Determine the [x, y] coordinate at the center of the cell enclosing the given text.  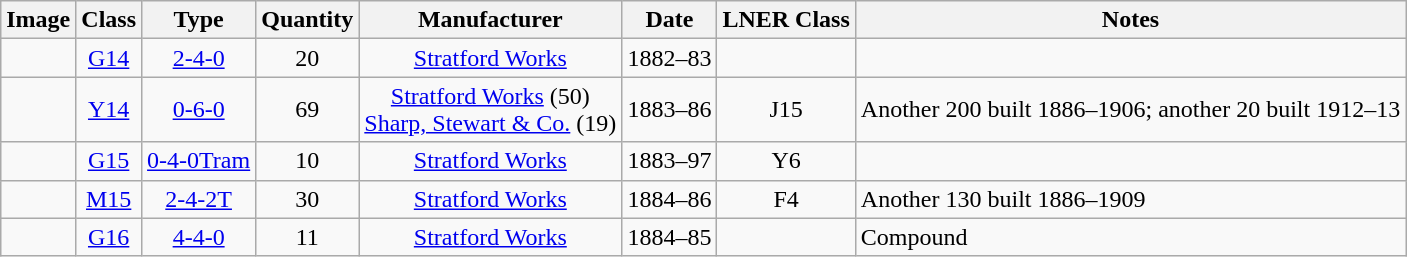
2-4-0 [199, 58]
LNER Class [786, 20]
G15 [109, 161]
11 [308, 237]
F4 [786, 199]
0-6-0 [199, 110]
69 [308, 110]
Notes [1130, 20]
Manufacturer [490, 20]
1883–97 [670, 161]
Image [38, 20]
G16 [109, 237]
Class [109, 20]
Y6 [786, 161]
1882–83 [670, 58]
Y14 [109, 110]
0-4-0Tram [199, 161]
30 [308, 199]
1884–86 [670, 199]
1884–85 [670, 237]
Another 130 built 1886–1909 [1130, 199]
Quantity [308, 20]
Stratford Works (50)Sharp, Stewart & Co. (19) [490, 110]
Date [670, 20]
J15 [786, 110]
G14 [109, 58]
10 [308, 161]
M15 [109, 199]
20 [308, 58]
4-4-0 [199, 237]
Type [199, 20]
Another 200 built 1886–1906; another 20 built 1912–13 [1130, 110]
Compound [1130, 237]
1883–86 [670, 110]
2-4-2T [199, 199]
